Search for the cell housing the specified text and yield its [x, y] center coordinate. 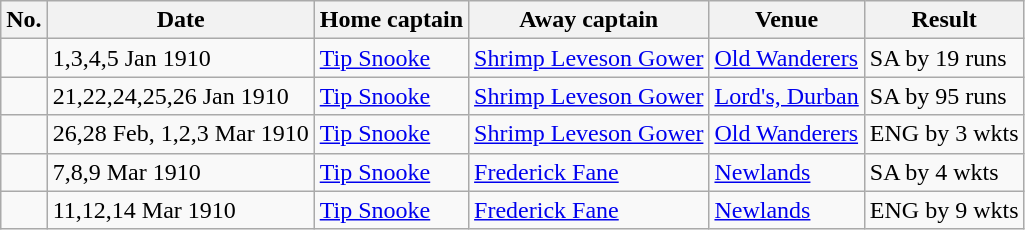
Away captain [589, 20]
SA by 4 wkts [944, 172]
SA by 19 runs [944, 58]
1,3,4,5 Jan 1910 [180, 58]
ENG by 9 wkts [944, 210]
Date [180, 20]
Home captain [391, 20]
21,22,24,25,26 Jan 1910 [180, 96]
ENG by 3 wkts [944, 134]
7,8,9 Mar 1910 [180, 172]
26,28 Feb, 1,2,3 Mar 1910 [180, 134]
Result [944, 20]
Lord's, Durban [786, 96]
11,12,14 Mar 1910 [180, 210]
Venue [786, 20]
SA by 95 runs [944, 96]
No. [24, 20]
